Find where the given text appears and provide that cell's center as [x, y] coordinate. 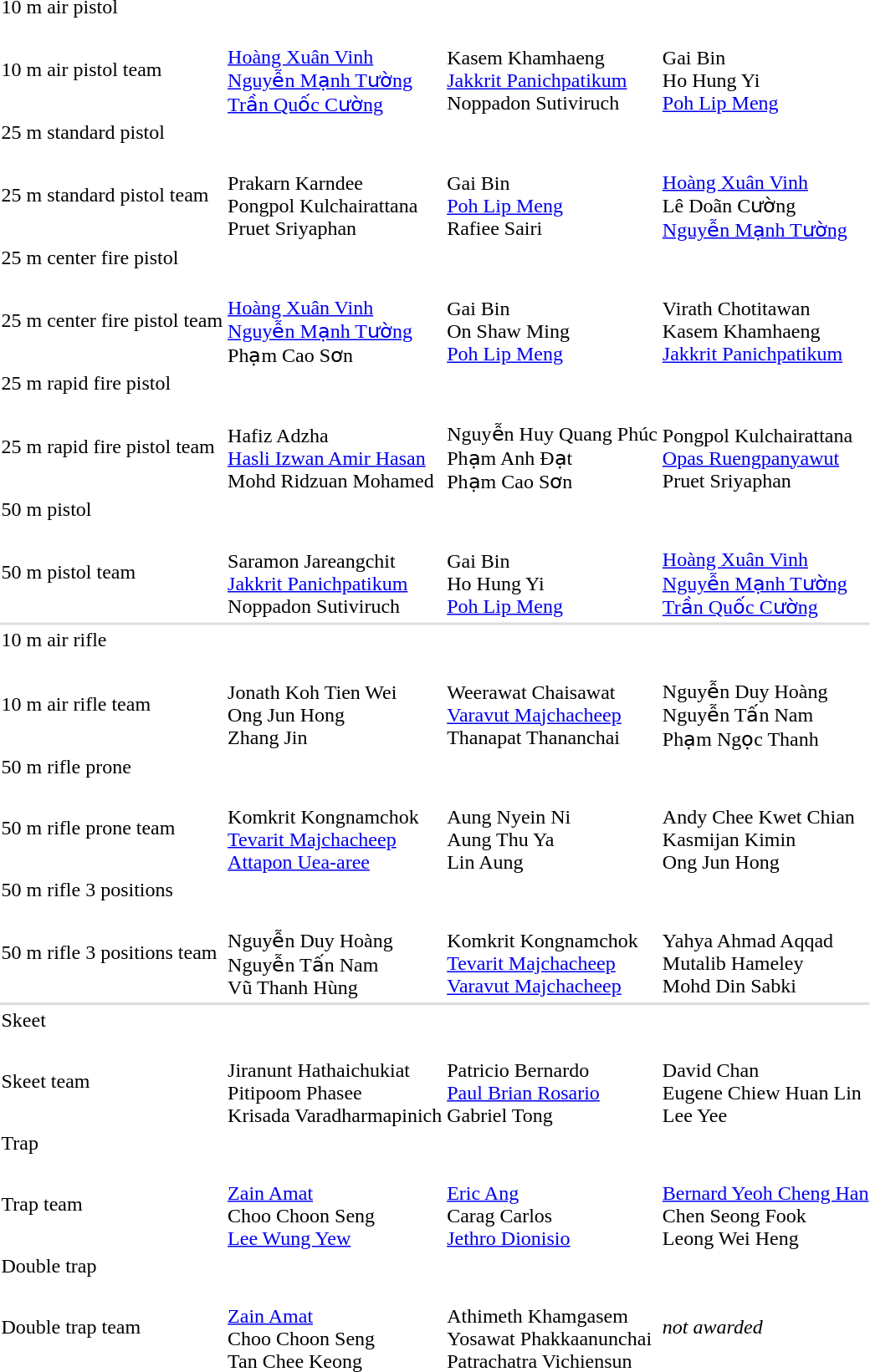
Skeet team [112, 1082]
Jiranunt HathaichukiatPitipoom PhaseeKrisada Varadharmapinich [335, 1082]
Gai BinPoh Lip MengRafiee Sairi [552, 195]
Prakarn KarndeePongpol KulchairattanaPruet Sriyaphan [335, 195]
50 m rifle 3 positions [112, 890]
Kasem KhamhaengJakkrit PanichpatikumNoppadon Sutiviruch [552, 69]
Saramon JareangchitJakkrit PanichpatikumNoppadon Sutiviruch [335, 573]
Hoàng Xuân VinhNguyễn Mạnh TườngPhạm Cao Sơn [335, 320]
Trap [112, 1143]
50 m pistol [112, 509]
Hafiz AdzhaHasli Izwan Amir HasanMohd Ridzuan Mohamed [335, 446]
Komkrit KongnamchokTevarit MajchacheepAttapon Uea-aree [335, 828]
25 m standard pistol [112, 132]
50 m rifle prone [112, 767]
50 m rifle prone team [112, 828]
Pongpol KulchairattanaOpas RuengpanyawutPruet Sriyaphan [765, 446]
Zain AmatChoo Choon SengLee Wung Yew [335, 1204]
Nguyễn Duy HoàngNguyễn Tấn NamVũ Thanh Hùng [335, 952]
David ChanEugene Chiew Huan LinLee Yee [765, 1082]
Yahya Ahmad AqqadMutalib HameleyMohd Din Sabki [765, 952]
Eric AngCarag CarlosJethro Dionisio [552, 1204]
Bernard Yeoh Cheng HanChen Seong FookLeong Wei Heng [765, 1204]
25 m rapid fire pistol [112, 383]
Double trap [112, 1266]
Gai BinOn Shaw MingPoh Lip Meng [552, 320]
Jonath Koh Tien WeiOng Jun HongZhang Jin [335, 704]
Andy Chee Kwet ChianKasmijan KiminOng Jun Hong [765, 828]
Weerawat ChaisawatVaravut MajchacheepThanapat Thananchai [552, 704]
25 m center fire pistol team [112, 320]
Patricio BernardoPaul Brian RosarioGabriel Tong [552, 1082]
10 m air rifle team [112, 704]
Nguyễn Huy Quang PhúcPhạm Anh ĐạtPhạm Cao Sơn [552, 446]
25 m standard pistol team [112, 195]
25 m rapid fire pistol team [112, 446]
Hoàng Xuân VinhLê Doãn CườngNguyễn Mạnh Tường [765, 195]
10 m air pistol team [112, 69]
10 m air rifle [112, 640]
Trap team [112, 1204]
Virath ChotitawanKasem KhamhaengJakkrit Panichpatikum [765, 320]
Komkrit KongnamchokTevarit MajchacheepVaravut Majchacheep [552, 952]
Skeet [112, 1020]
Nguyễn Duy HoàngNguyễn Tấn NamPhạm Ngọc Thanh [765, 704]
50 m pistol team [112, 573]
25 m center fire pistol [112, 258]
Aung Nyein NiAung Thu YaLin Aung [552, 828]
50 m rifle 3 positions team [112, 952]
